Capture the cell that displays the provided text and extract its (x, y) central coordinate. 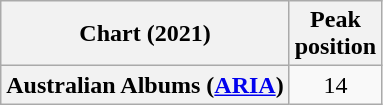
14 (335, 85)
Australian Albums (ARIA) (145, 85)
Chart (2021) (145, 34)
Peakposition (335, 34)
